Return the (x, y) coordinate for the center point of the cell that contains the specified text.  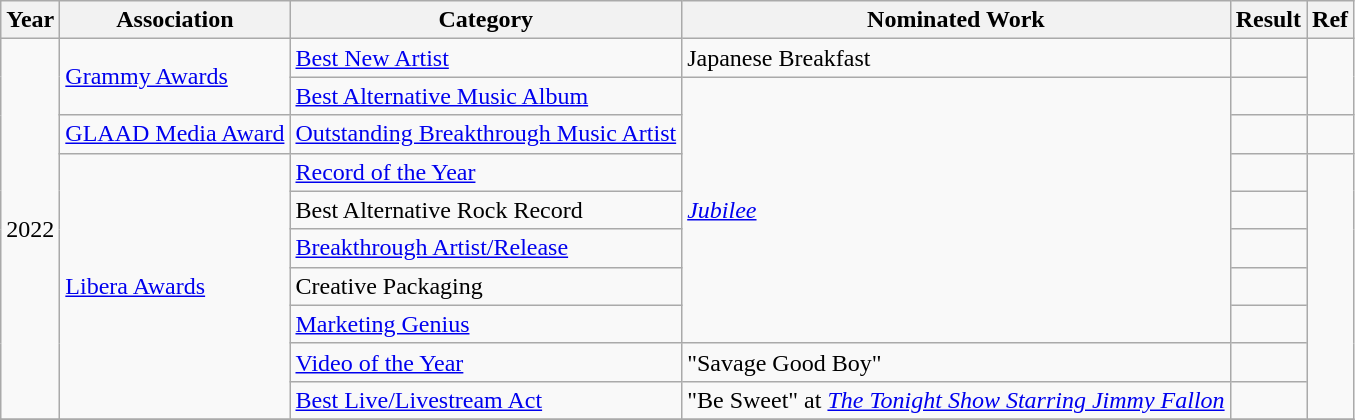
Japanese Breakfast (956, 58)
Grammy Awards (175, 77)
Ref (1330, 20)
Best Alternative Music Album (486, 96)
Best Live/Livestream Act (486, 400)
Best New Artist (486, 58)
"Savage Good Boy" (956, 362)
Nominated Work (956, 20)
Libera Awards (175, 286)
GLAAD Media Award (175, 134)
Creative Packaging (486, 286)
Result (1268, 20)
Jubilee (956, 210)
Association (175, 20)
Video of the Year (486, 362)
"Be Sweet" at The Tonight Show Starring Jimmy Fallon (956, 400)
Year (30, 20)
Best Alternative Rock Record (486, 210)
Breakthrough Artist/Release (486, 248)
Category (486, 20)
2022 (30, 230)
Record of the Year (486, 172)
Outstanding Breakthrough Music Artist (486, 134)
Marketing Genius (486, 324)
